Search for the cell housing the specified text and yield its (x, y) center coordinate. 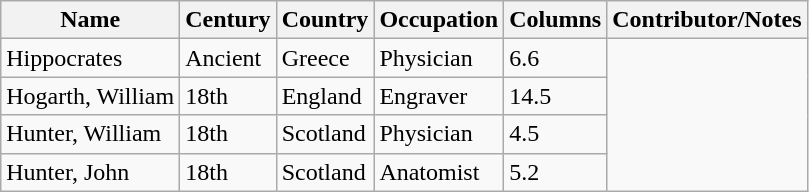
Occupation (439, 20)
Country (325, 20)
Columns (556, 20)
5.2 (556, 172)
Hunter, William (90, 134)
14.5 (556, 96)
6.6 (556, 58)
Hippocrates (90, 58)
Anatomist (439, 172)
Name (90, 20)
England (325, 96)
Century (228, 20)
Contributor/Notes (707, 20)
Hogarth, William (90, 96)
Ancient (228, 58)
Greece (325, 58)
Engraver (439, 96)
Hunter, John (90, 172)
4.5 (556, 134)
